Return the [x, y] coordinate for the center point of the cell that contains the specified text.  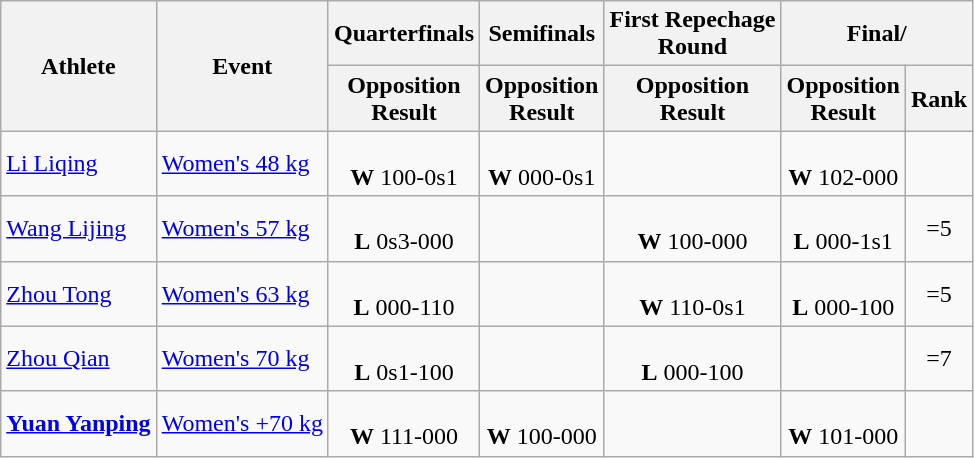
Final/ [877, 34]
Women's +70 kg [242, 424]
Women's 57 kg [242, 228]
Athlete [78, 66]
Women's 48 kg [242, 164]
Women's 70 kg [242, 358]
Zhou Qian [78, 358]
Event [242, 66]
Yuan Yanping [78, 424]
Zhou Tong [78, 294]
W 100-0s1 [404, 164]
L 000-110 [404, 294]
Wang Lijing [78, 228]
W 102-000 [843, 164]
L 0s3-000 [404, 228]
L 000-1s1 [843, 228]
L 0s1-100 [404, 358]
W 110-0s1 [692, 294]
W 101-000 [843, 424]
=7 [938, 358]
W 000-0s1 [542, 164]
Li Liqing [78, 164]
W 111-000 [404, 424]
First Repechage Round [692, 34]
Quarterfinals [404, 34]
Women's 63 kg [242, 294]
Rank [938, 98]
Semifinals [542, 34]
